Locate the cell with the specified text and output its [x, y] center coordinate. 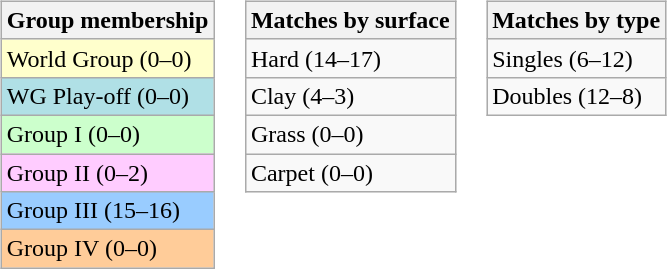
Grass (0–0) [350, 134]
Group membership [108, 20]
Hard (14–17) [350, 58]
Matches by type [576, 20]
Doubles (12–8) [576, 96]
Group II (0–2) [108, 173]
Matches by surface [350, 20]
Group III (15–16) [108, 211]
WG Play-off (0–0) [108, 96]
Singles (6–12) [576, 58]
World Group (0–0) [108, 58]
Carpet (0–0) [350, 173]
Group I (0–0) [108, 134]
Clay (4–3) [350, 96]
Group IV (0–0) [108, 249]
